Capture the cell that displays the provided text and extract its [x, y] central coordinate. 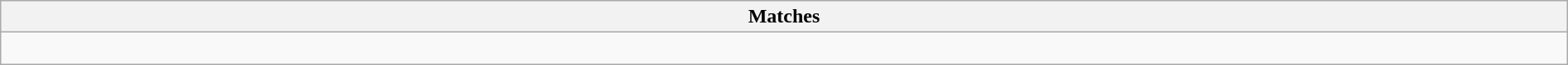
Matches [784, 17]
